Extract the (x, y) coordinate from the center of the cell holding the provided text.  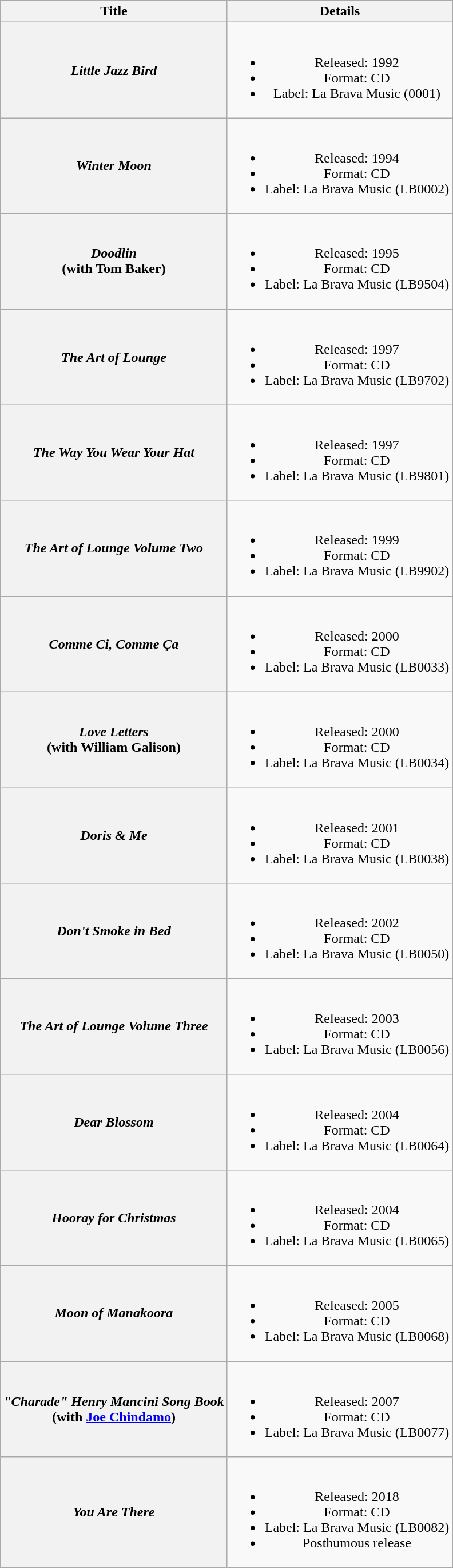
Winter Moon (114, 166)
Dear Blossom (114, 1122)
Released: 2004Format: CDLabel: La Brava Music (LB0065) (340, 1218)
Hooray for Christmas (114, 1218)
Released: 2018Format: CDLabel: La Brava Music (LB0082)Posthumous release (340, 1512)
Released: 2004Format: CDLabel: La Brava Music (LB0064) (340, 1122)
Released: 1992Format: CDLabel: La Brava Music (0001) (340, 70)
Details (340, 11)
Released: 2007Format: CDLabel: La Brava Music (LB0077) (340, 1409)
Doris & Me (114, 835)
You Are There (114, 1512)
Moon of Manakoora (114, 1313)
Released: 2001Format: CDLabel: La Brava Music (LB0038) (340, 835)
Love Letters (with William Galison) (114, 740)
Released: 2003Format: CDLabel: La Brava Music (LB0056) (340, 1026)
Released: 2000Format: CDLabel: La Brava Music (LB0034) (340, 740)
The Art of Lounge Volume Two (114, 548)
Released: 1999Format: CDLabel: La Brava Music (LB9902) (340, 548)
Title (114, 11)
Released: 2002Format: CDLabel: La Brava Music (LB0050) (340, 931)
Comme Ci, Comme Ça (114, 643)
Released: 1997Format: CDLabel: La Brava Music (LB9801) (340, 452)
Little Jazz Bird (114, 70)
Released: 1995Format: CDLabel: La Brava Music (LB9504) (340, 261)
Released: 1994Format: CDLabel: La Brava Music (LB0002) (340, 166)
"Charade" Henry Mancini Song Book (with Joe Chindamo) (114, 1409)
Released: 2005Format: CDLabel: La Brava Music (LB0068) (340, 1313)
The Way You Wear Your Hat (114, 452)
Released: 1997Format: CDLabel: La Brava Music (LB9702) (340, 357)
Don't Smoke in Bed (114, 931)
The Art of Lounge Volume Three (114, 1026)
The Art of Lounge (114, 357)
Doodlin (with Tom Baker) (114, 261)
Released: 2000Format: CDLabel: La Brava Music (LB0033) (340, 643)
